Determine the [X, Y] coordinate at the center of the cell enclosing the given text.  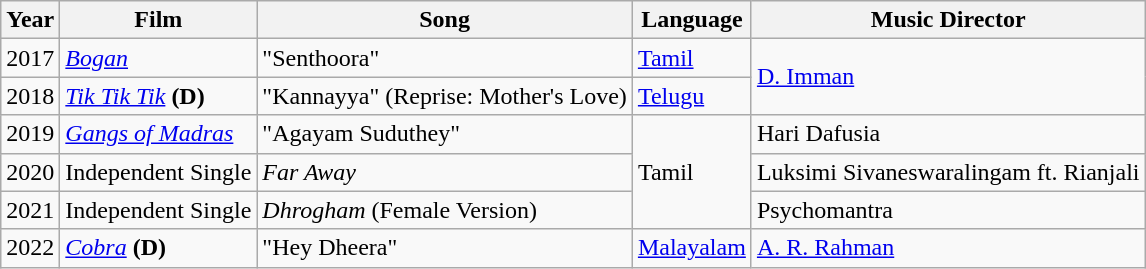
"Hey Dheera" [445, 248]
"Kannayya" (Reprise: Mother's Love) [445, 96]
Malayalam [692, 248]
Hari Dafusia [948, 134]
Film [158, 20]
Cobra (D) [158, 248]
"Senthoora" [445, 58]
Gangs of Madras [158, 134]
Music Director [948, 20]
2017 [30, 58]
Tik Tik Tik (D) [158, 96]
2022 [30, 248]
Telugu [692, 96]
Year [30, 20]
Psychomantra [948, 210]
2020 [30, 172]
"Agayam Suduthey" [445, 134]
Luksimi Sivaneswaralingam ft. Rianjali [948, 172]
D. Imman [948, 77]
Language [692, 20]
Bogan [158, 58]
Dhrogham (Female Version) [445, 210]
A. R. Rahman [948, 248]
2021 [30, 210]
Far Away [445, 172]
Song [445, 20]
2019 [30, 134]
2018 [30, 96]
